Locate the cell with the specified text and output its (X, Y) center coordinate. 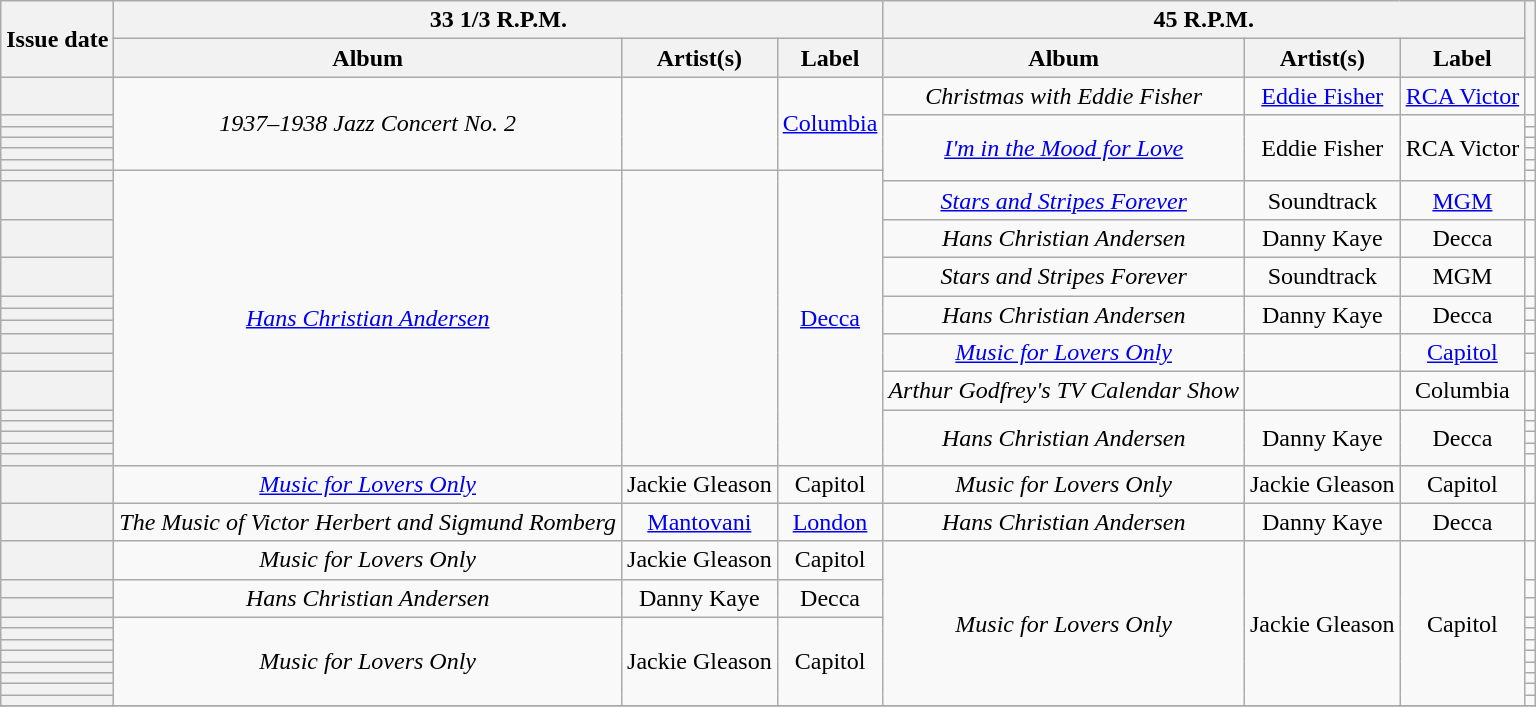
London (830, 522)
I'm in the Mood for Love (1064, 148)
1937–1938 Jazz Concert No. 2 (368, 124)
Arthur Godfrey's TV Calendar Show (1064, 391)
45 R.P.M. (1204, 20)
33 1/3 R.P.M. (498, 20)
Christmas with Eddie Fisher (1064, 96)
Issue date (58, 39)
The Music of Victor Herbert and Sigmund Romberg (368, 522)
Mantovani (700, 522)
